Output the (X, Y) coordinate of the center of the cell containing the given text.  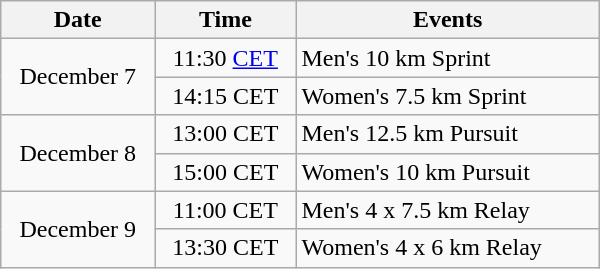
Women's 10 km Pursuit (448, 172)
Events (448, 20)
December 9 (78, 229)
13:00 CET (226, 134)
11:00 CET (226, 210)
December 7 (78, 77)
Men's 12.5 km Pursuit (448, 134)
Men's 10 km Sprint (448, 58)
Time (226, 20)
December 8 (78, 153)
13:30 CET (226, 248)
Date (78, 20)
Women's 7.5 km Sprint (448, 96)
11:30 CET (226, 58)
14:15 CET (226, 96)
Women's 4 x 6 km Relay (448, 248)
15:00 CET (226, 172)
Men's 4 x 7.5 km Relay (448, 210)
